Search for the cell housing the specified text and yield its (x, y) center coordinate. 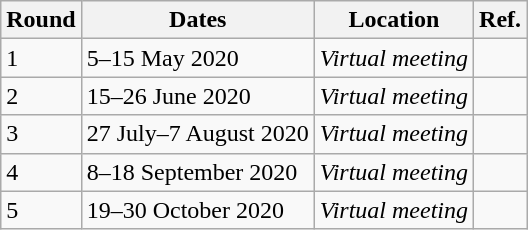
1 (41, 58)
3 (41, 134)
2 (41, 96)
27 July–7 August 2020 (198, 134)
15–26 June 2020 (198, 96)
5 (41, 210)
Dates (198, 20)
19–30 October 2020 (198, 210)
8–18 September 2020 (198, 172)
Round (41, 20)
Location (394, 20)
4 (41, 172)
Ref. (500, 20)
5–15 May 2020 (198, 58)
